Detect which cell encompasses the target text, then output its (x, y) center coordinate. 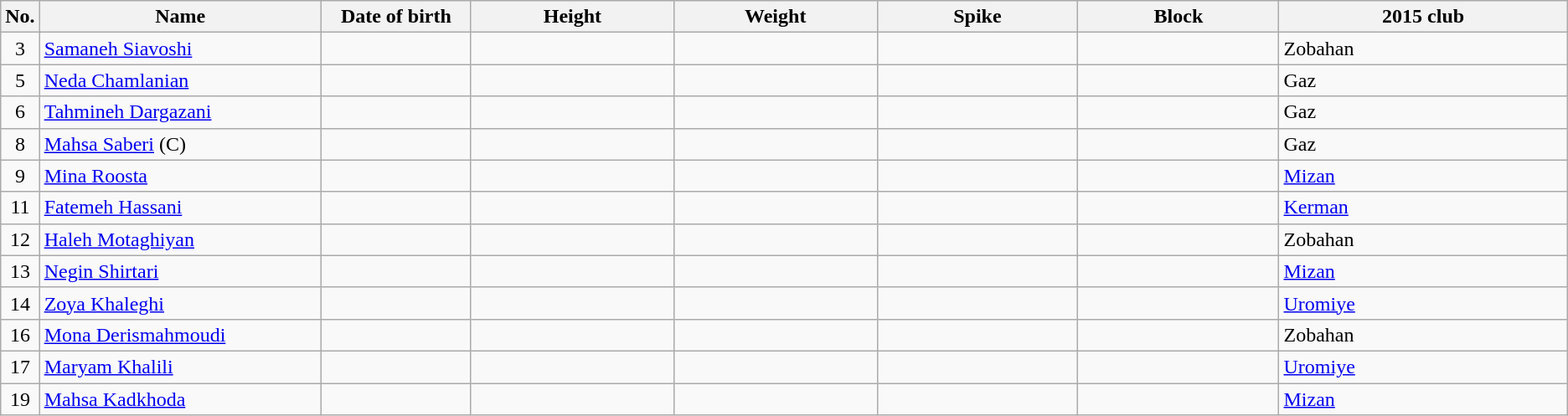
Zoya Khaleghi (180, 303)
Name (180, 17)
Weight (776, 17)
Mina Roosta (180, 176)
Kerman (1423, 208)
6 (20, 112)
12 (20, 239)
Maryam Khalili (180, 367)
Spike (977, 17)
Date of birth (395, 17)
14 (20, 303)
16 (20, 335)
No. (20, 17)
Negin Shirtari (180, 271)
5 (20, 80)
Tahmineh Dargazani (180, 112)
2015 club (1423, 17)
17 (20, 367)
Block (1179, 17)
Haleh Motaghiyan (180, 239)
Samaneh Siavoshi (180, 49)
11 (20, 208)
Height (572, 17)
Fatemeh Hassani (180, 208)
9 (20, 176)
3 (20, 49)
13 (20, 271)
19 (20, 399)
Mona Derismahmoudi (180, 335)
Mahsa Saberi (C) (180, 144)
Mahsa Kadkhoda (180, 399)
Neda Chamlanian (180, 80)
8 (20, 144)
